Detect which cell encompasses the target text, then output its [X, Y] center coordinate. 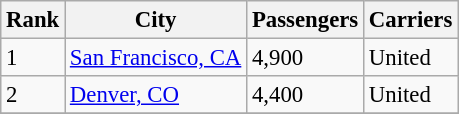
Passengers [306, 20]
2 [33, 95]
City [156, 20]
Rank [33, 20]
4,900 [306, 58]
San Francisco, CA [156, 58]
Denver, CO [156, 95]
1 [33, 58]
4,400 [306, 95]
Carriers [411, 20]
